Locate the cell with the specified text and output its [x, y] center coordinate. 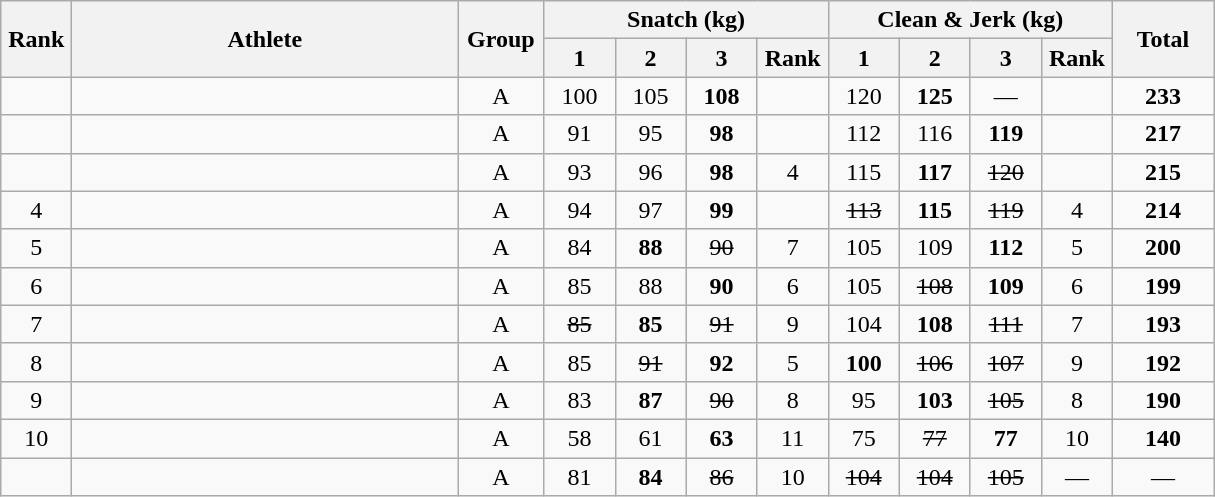
Group [501, 39]
Snatch (kg) [686, 20]
190 [1162, 400]
199 [1162, 286]
140 [1162, 438]
Total [1162, 39]
93 [580, 172]
87 [650, 400]
92 [722, 362]
103 [934, 400]
233 [1162, 96]
107 [1006, 362]
113 [864, 210]
192 [1162, 362]
Clean & Jerk (kg) [970, 20]
215 [1162, 172]
106 [934, 362]
214 [1162, 210]
99 [722, 210]
116 [934, 134]
193 [1162, 324]
96 [650, 172]
86 [722, 477]
11 [792, 438]
Athlete [265, 39]
117 [934, 172]
97 [650, 210]
94 [580, 210]
125 [934, 96]
111 [1006, 324]
61 [650, 438]
75 [864, 438]
217 [1162, 134]
63 [722, 438]
81 [580, 477]
83 [580, 400]
58 [580, 438]
200 [1162, 248]
